Locate the cell with the specified text and output its [X, Y] center coordinate. 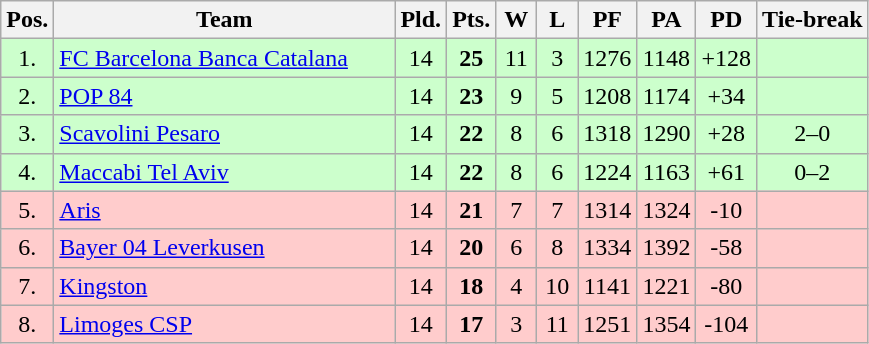
Kingston [224, 286]
4 [516, 286]
17 [472, 324]
2. [28, 96]
4. [28, 172]
1163 [666, 172]
Tie-break [813, 20]
-104 [726, 324]
1290 [666, 134]
25 [472, 58]
+128 [726, 58]
1392 [666, 248]
20 [472, 248]
+61 [726, 172]
1. [28, 58]
3. [28, 134]
5. [28, 210]
Maccabi Tel Aviv [224, 172]
1276 [608, 58]
1174 [666, 96]
PF [608, 20]
POP 84 [224, 96]
8. [28, 324]
Limoges CSP [224, 324]
1221 [666, 286]
FC Barcelona Banca Catalana [224, 58]
PD [726, 20]
1354 [666, 324]
1314 [608, 210]
1224 [608, 172]
Bayer 04 Leverkusen [224, 248]
1318 [608, 134]
5 [558, 96]
1334 [608, 248]
Aris [224, 210]
Pld. [421, 20]
Pos. [28, 20]
Pts. [472, 20]
+28 [726, 134]
1324 [666, 210]
L [558, 20]
Team [224, 20]
Scavolini Pesaro [224, 134]
21 [472, 210]
23 [472, 96]
0–2 [813, 172]
10 [558, 286]
7. [28, 286]
1208 [608, 96]
-10 [726, 210]
-58 [726, 248]
1141 [608, 286]
9 [516, 96]
W [516, 20]
1251 [608, 324]
+34 [726, 96]
PA [666, 20]
18 [472, 286]
2–0 [813, 134]
1148 [666, 58]
6. [28, 248]
-80 [726, 286]
